Pinpoint the cell where the given text exists, returning its (x, y) midpoint coordinate. 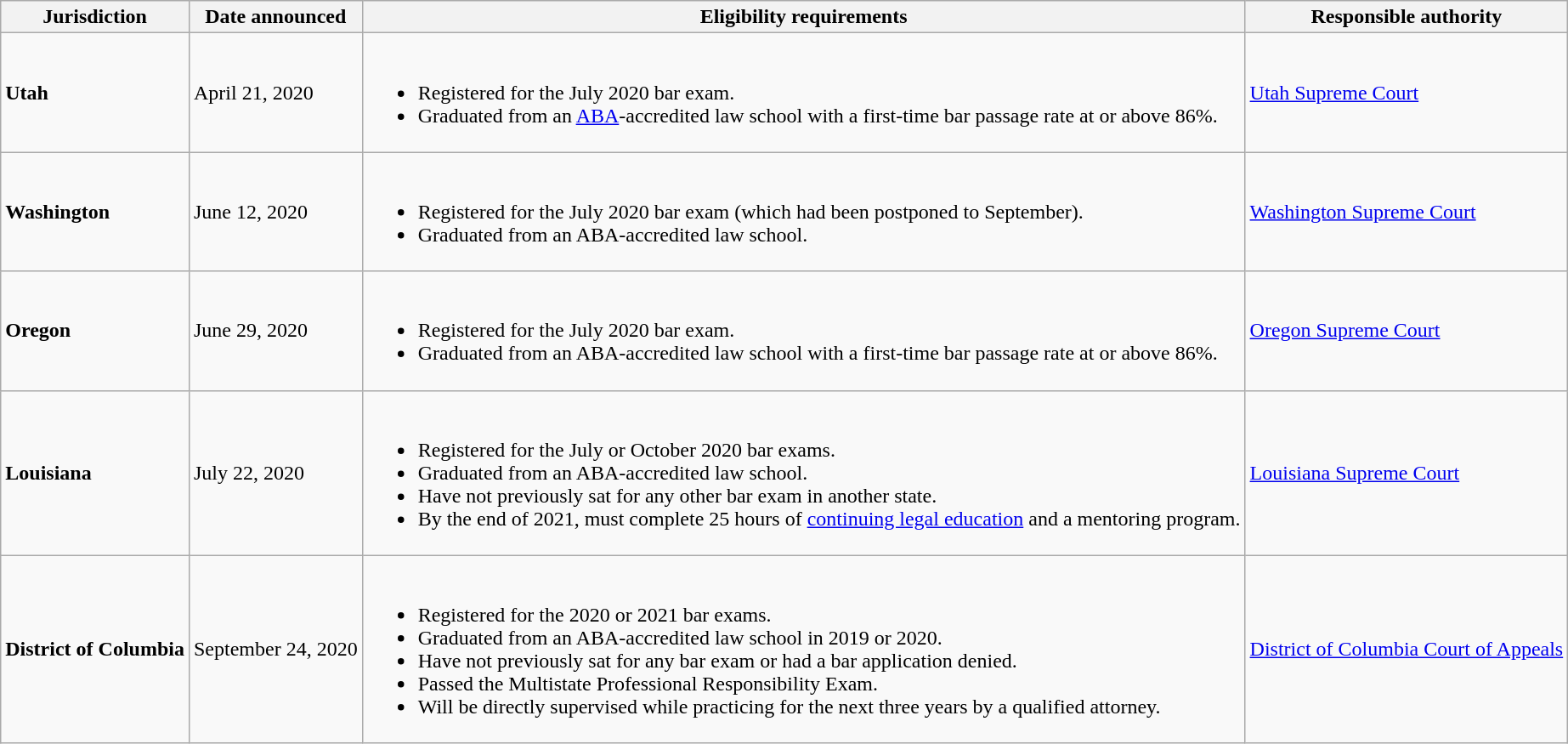
Date announced (275, 17)
Registered for the July 2020 bar exam (which had been postponed to September).Graduated from an ABA-accredited law school. (804, 212)
Louisiana Supreme Court (1407, 473)
Oregon Supreme Court (1407, 331)
June 29, 2020 (275, 331)
June 12, 2020 (275, 212)
Utah (95, 93)
September 24, 2020 (275, 650)
Jurisdiction (95, 17)
Louisiana (95, 473)
Utah Supreme Court (1407, 93)
April 21, 2020 (275, 93)
Washington Supreme Court (1407, 212)
Eligibility requirements (804, 17)
Oregon (95, 331)
Responsible authority (1407, 17)
District of Columbia Court of Appeals (1407, 650)
July 22, 2020 (275, 473)
District of Columbia (95, 650)
Washington (95, 212)
